Identify which cell holds the provided text, then report its [X, Y] central coordinate. 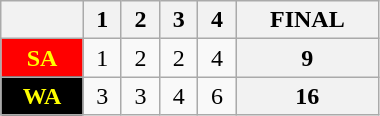
9 [307, 58]
WA [42, 96]
6 [217, 96]
FINAL [307, 20]
SA [42, 58]
16 [307, 96]
